Pinpoint the cell where the given text exists, returning its (x, y) midpoint coordinate. 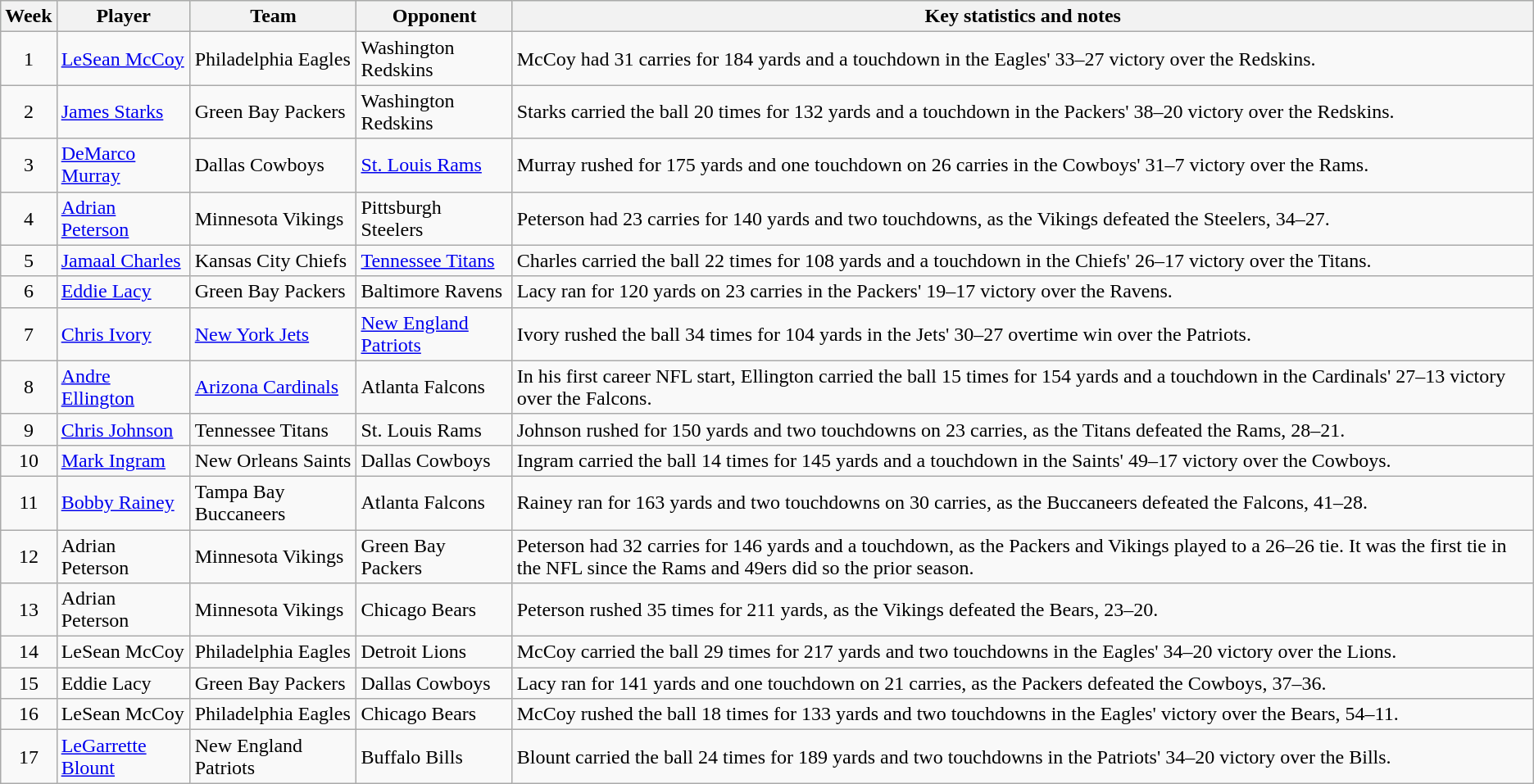
Buffalo Bills (434, 757)
11 (29, 503)
Chris Johnson (123, 429)
3 (29, 165)
James Starks (123, 111)
McCoy carried the ball 29 times for 217 yards and two touchdowns in the Eagles' 34–20 victory over the Lions. (1023, 652)
Detroit Lions (434, 652)
Team (274, 16)
Andre Ellington (123, 387)
Charles carried the ball 22 times for 108 yards and a touchdown in the Chiefs' 26–17 victory over the Titans. (1023, 261)
Blount carried the ball 24 times for 189 yards and two touchdowns in the Patriots' 34–20 victory over the Bills. (1023, 757)
5 (29, 261)
12 (29, 555)
Week (29, 16)
Lacy ran for 120 yards on 23 carries in the Packers' 19–17 victory over the Ravens. (1023, 292)
14 (29, 652)
2 (29, 111)
DeMarco Murray (123, 165)
McCoy rushed the ball 18 times for 133 yards and two touchdowns in the Eagles' victory over the Bears, 54–11. (1023, 714)
Chris Ivory (123, 334)
Jamaal Charles (123, 261)
Peterson had 23 carries for 140 yards and two touchdowns, as the Vikings defeated the Steelers, 34–27. (1023, 218)
8 (29, 387)
Opponent (434, 16)
Tampa Bay Buccaneers (274, 503)
Key statistics and notes (1023, 16)
Baltimore Ravens (434, 292)
Kansas City Chiefs (274, 261)
Mark Ingram (123, 460)
4 (29, 218)
Lacy ran for 141 yards and one touchdown on 21 carries, as the Packers defeated the Cowboys, 37–36. (1023, 683)
McCoy had 31 carries for 184 yards and a touchdown in the Eagles' 33–27 victory over the Redskins. (1023, 59)
13 (29, 610)
7 (29, 334)
Pittsburgh Steelers (434, 218)
Ivory rushed the ball 34 times for 104 yards in the Jets' 30–27 overtime win over the Patriots. (1023, 334)
16 (29, 714)
LeGarrette Blount (123, 757)
Arizona Cardinals (274, 387)
In his first career NFL start, Ellington carried the ball 15 times for 154 yards and a touchdown in the Cardinals' 27–13 victory over the Falcons. (1023, 387)
Player (123, 16)
Ingram carried the ball 14 times for 145 yards and a touchdown in the Saints' 49–17 victory over the Cowboys. (1023, 460)
15 (29, 683)
Peterson rushed 35 times for 211 yards, as the Vikings defeated the Bears, 23–20. (1023, 610)
10 (29, 460)
6 (29, 292)
1 (29, 59)
New Orleans Saints (274, 460)
Rainey ran for 163 yards and two touchdowns on 30 carries, as the Buccaneers defeated the Falcons, 41–28. (1023, 503)
17 (29, 757)
Johnson rushed for 150 yards and two touchdowns on 23 carries, as the Titans defeated the Rams, 28–21. (1023, 429)
New York Jets (274, 334)
Bobby Rainey (123, 503)
Starks carried the ball 20 times for 132 yards and a touchdown in the Packers' 38–20 victory over the Redskins. (1023, 111)
9 (29, 429)
Murray rushed for 175 yards and one touchdown on 26 carries in the Cowboys' 31–7 victory over the Rams. (1023, 165)
